Capture the cell that displays the provided text and extract its (X, Y) central coordinate. 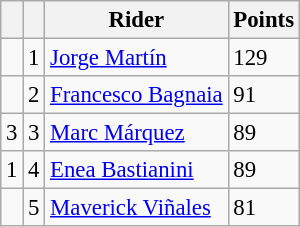
Points (264, 20)
2 (34, 95)
Maverick Viñales (136, 208)
Enea Bastianini (136, 170)
Marc Márquez (136, 133)
129 (264, 58)
Rider (136, 20)
5 (34, 208)
Francesco Bagnaia (136, 95)
4 (34, 170)
81 (264, 208)
Jorge Martín (136, 58)
91 (264, 95)
